From the cell containing the given text, extract its center point as (X, Y) coordinate. 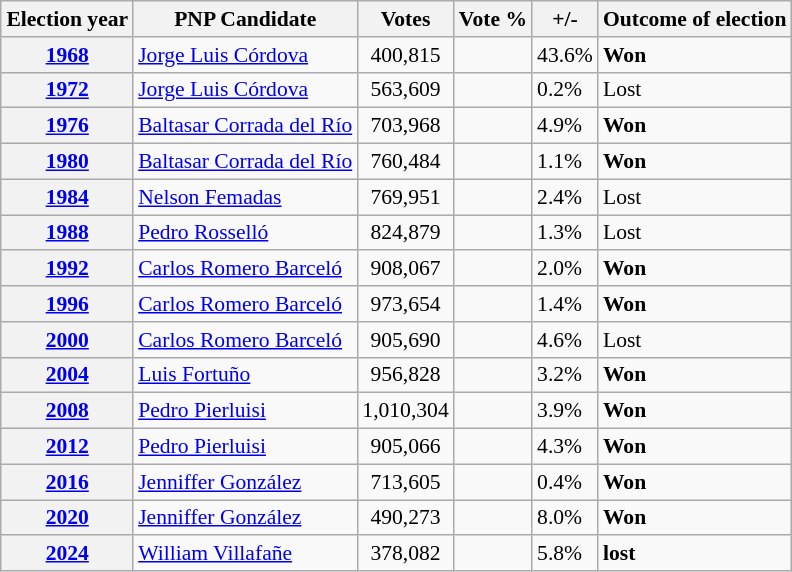
760,484 (405, 161)
2016 (67, 482)
563,609 (405, 90)
2004 (67, 375)
956,828 (405, 375)
1.4% (565, 304)
Votes (405, 19)
2.0% (565, 268)
43.6% (565, 54)
378,082 (405, 553)
1.3% (565, 232)
2008 (67, 411)
1.1% (565, 161)
1,010,304 (405, 411)
973,654 (405, 304)
908,067 (405, 268)
3.2% (565, 375)
905,066 (405, 446)
1972 (67, 90)
400,815 (405, 54)
2012 (67, 446)
lost (695, 553)
1988 (67, 232)
1984 (67, 197)
Luis Fortuño (245, 375)
Outcome of election (695, 19)
PNP Candidate (245, 19)
490,273 (405, 518)
1996 (67, 304)
2024 (67, 553)
4.6% (565, 339)
2.4% (565, 197)
+/- (565, 19)
769,951 (405, 197)
1976 (67, 126)
1980 (67, 161)
713,605 (405, 482)
4.9% (565, 126)
8.0% (565, 518)
0.2% (565, 90)
3.9% (565, 411)
703,968 (405, 126)
Pedro Rosselló (245, 232)
1992 (67, 268)
William Villafañe (245, 553)
824,879 (405, 232)
Nelson Femadas (245, 197)
905,690 (405, 339)
5.8% (565, 553)
2020 (67, 518)
Election year (67, 19)
Vote % (493, 19)
1968 (67, 54)
0.4% (565, 482)
4.3% (565, 446)
2000 (67, 339)
